Locate the cell with the specified text and output its [x, y] center coordinate. 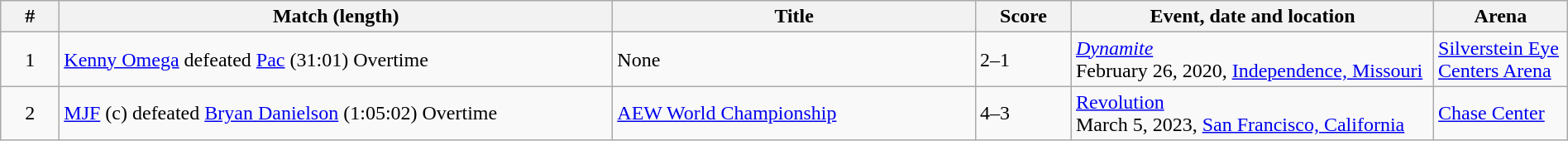
RevolutionMarch 5, 2023, San Francisco, California [1252, 113]
Chase Center [1501, 113]
AEW World Championship [794, 113]
Match (length) [336, 17]
4–3 [1024, 113]
2–1 [1024, 60]
Kenny Omega defeated Pac (31:01) Overtime [336, 60]
Score [1024, 17]
MJF (c) defeated Bryan Danielson (1:05:02) Overtime [336, 113]
# [30, 17]
Title [794, 17]
DynamiteFebruary 26, 2020, Independence, Missouri [1252, 60]
Arena [1501, 17]
None [794, 60]
Silverstein Eye Centers Arena [1501, 60]
1 [30, 60]
2 [30, 113]
Event, date and location [1252, 17]
